Find where the given text appears and provide that cell's center as [x, y] coordinate. 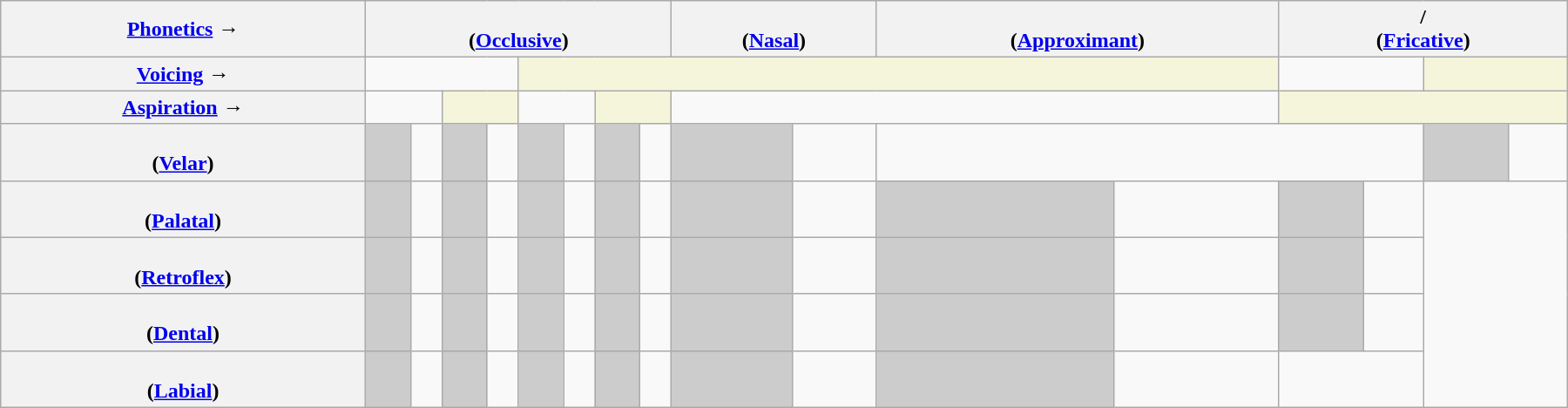
(Velar) [183, 152]
(Retroflex) [183, 265]
(Dental) [183, 323]
(Approximant) [1077, 30]
/(Fricative) [1423, 30]
Phonetics → [183, 30]
(Labial) [183, 378]
(Nasal) [774, 30]
(Palatal) [183, 209]
Aspiration → [183, 107]
(Occlusive) [519, 30]
Voicing → [183, 74]
